Pinpoint the cell where the given text exists, returning its (x, y) midpoint coordinate. 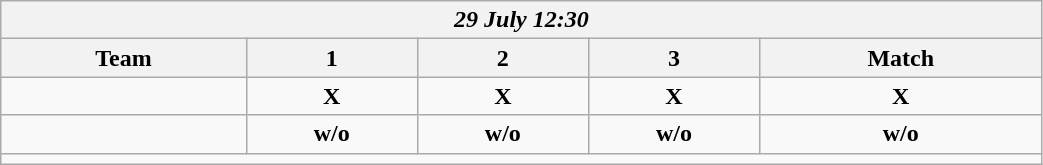
Team (124, 58)
3 (674, 58)
2 (502, 58)
Match (900, 58)
1 (332, 58)
29 July 12:30 (522, 20)
